Detect which cell encompasses the target text, then output its (x, y) center coordinate. 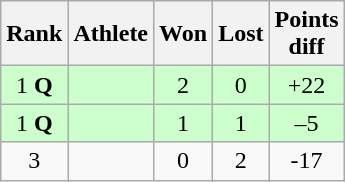
Won (184, 34)
-17 (306, 161)
3 (34, 161)
Rank (34, 34)
Pointsdiff (306, 34)
Athlete (111, 34)
Lost (241, 34)
–5 (306, 123)
+22 (306, 85)
